Scan for the cell matching the given text and deliver its (X, Y) coordinate at center. 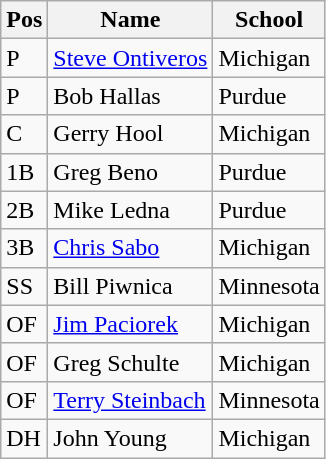
School (269, 20)
C (24, 134)
Jim Paciorek (130, 324)
Greg Schulte (130, 362)
Gerry Hool (130, 134)
DH (24, 438)
Bob Hallas (130, 96)
3B (24, 248)
Name (130, 20)
Bill Piwnica (130, 286)
Chris Sabo (130, 248)
Steve Ontiveros (130, 58)
Greg Beno (130, 172)
Terry Steinbach (130, 400)
Pos (24, 20)
John Young (130, 438)
1B (24, 172)
SS (24, 286)
2B (24, 210)
Mike Ledna (130, 210)
